Locate the cell with the specified text and output its [x, y] center coordinate. 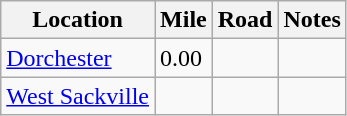
0.00 [184, 58]
Dorchester [78, 58]
Mile [184, 20]
Notes [312, 20]
Location [78, 20]
Road [245, 20]
West Sackville [78, 96]
